For the text-containing cell, return its midpoint in [x, y] coordinate format. 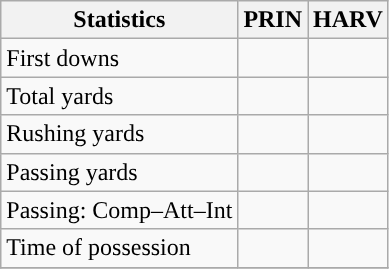
Total yards [120, 96]
Passing yards [120, 172]
HARV [348, 20]
Time of possession [120, 248]
Passing: Comp–Att–Int [120, 210]
Statistics [120, 20]
Rushing yards [120, 134]
First downs [120, 58]
PRIN [273, 20]
